Return [x, y] of the center of cell containing provided text 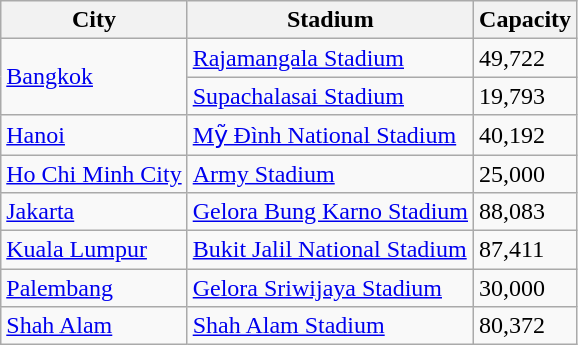
30,000 [526, 288]
Bangkok [94, 77]
Supachalasai Stadium [330, 96]
Hanoi [94, 135]
Mỹ Đình National Stadium [330, 135]
Army Stadium [330, 173]
Gelora Bung Karno Stadium [330, 212]
Stadium [330, 20]
Jakarta [94, 212]
25,000 [526, 173]
Rajamangala Stadium [330, 58]
19,793 [526, 96]
80,372 [526, 326]
Bukit Jalil National Stadium [330, 250]
Ho Chi Minh City [94, 173]
Shah Alam Stadium [330, 326]
Kuala Lumpur [94, 250]
88,083 [526, 212]
Palembang [94, 288]
Shah Alam [94, 326]
Gelora Sriwijaya Stadium [330, 288]
Capacity [526, 20]
40,192 [526, 135]
City [94, 20]
87,411 [526, 250]
49,722 [526, 58]
